Locate the cell with the specified text and output its (x, y) center coordinate. 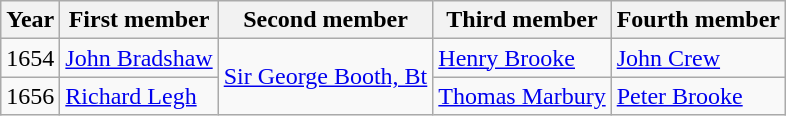
Year (30, 20)
Second member (326, 20)
Henry Brooke (522, 58)
Peter Brooke (698, 96)
1656 (30, 96)
John Crew (698, 58)
First member (139, 20)
Fourth member (698, 20)
1654 (30, 58)
Third member (522, 20)
Richard Legh (139, 96)
Thomas Marbury (522, 96)
John Bradshaw (139, 58)
Sir George Booth, Bt (326, 77)
